Provide the [x, y] coordinate of the cell's center where the given text is located.  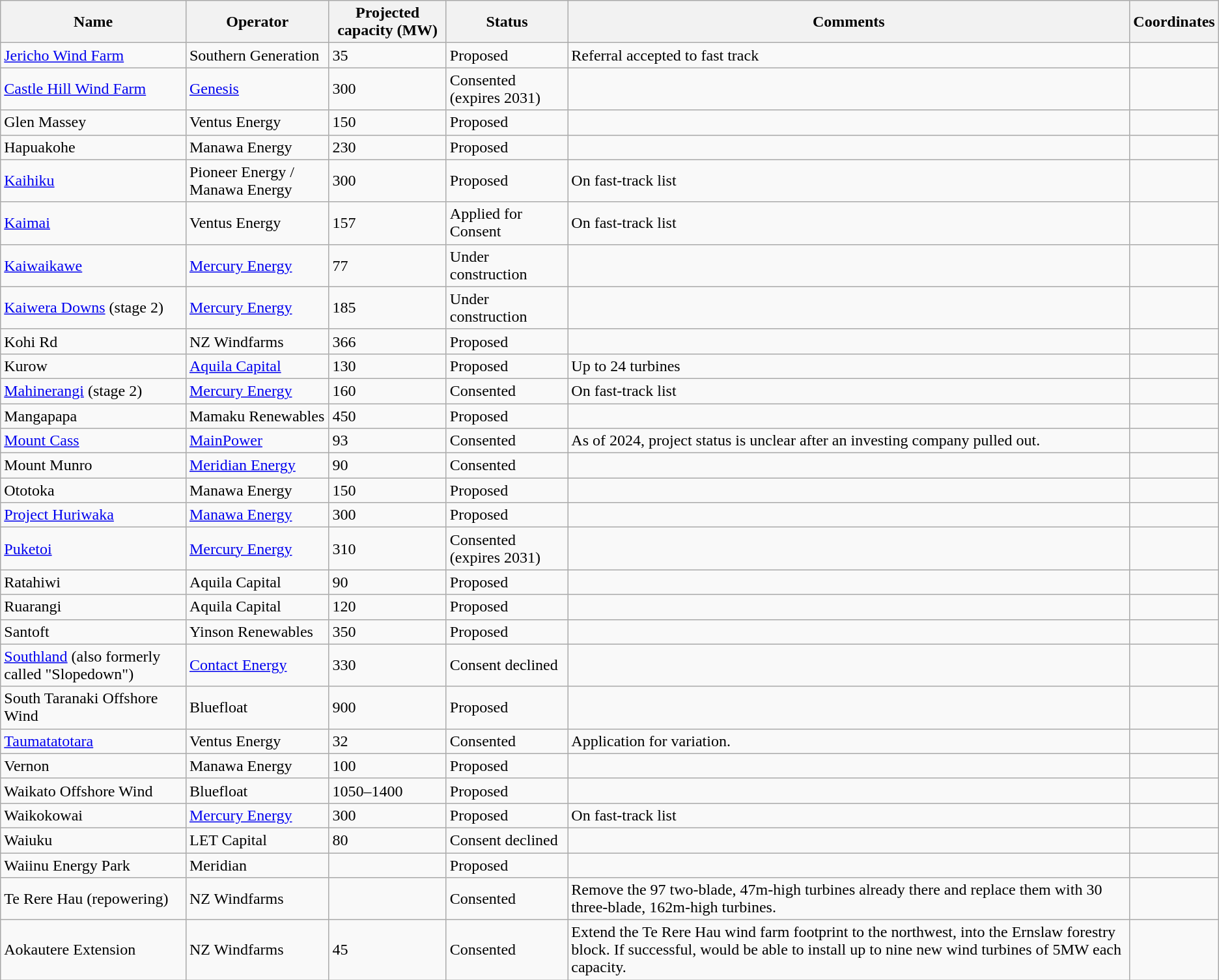
Referral accepted to fast track [849, 55]
330 [387, 665]
Glen Massey [94, 122]
Waiuku [94, 840]
Mamaku Renewables [257, 416]
As of 2024, project status is unclear after an investing company pulled out. [849, 441]
Comments [849, 22]
Te Rere Hau (repowering) [94, 899]
Project Huriwaka [94, 515]
45 [387, 950]
35 [387, 55]
77 [387, 266]
Waiinu Energy Park [94, 865]
Ototoka [94, 490]
230 [387, 147]
Kurow [94, 366]
900 [387, 707]
Application for variation. [849, 741]
Meridian Energy [257, 466]
Waikokowai [94, 815]
366 [387, 341]
Kaiwera Downs (stage 2) [94, 307]
Operator [257, 22]
Kohi Rd [94, 341]
32 [387, 741]
Applied for Consent [507, 223]
Southern Generation [257, 55]
Yinson Renewables [257, 632]
LET Capital [257, 840]
Taumatatotara [94, 741]
Mount Cass [94, 441]
157 [387, 223]
450 [387, 416]
Ruarangi [94, 607]
310 [387, 548]
Hapuakohe [94, 147]
93 [387, 441]
MainPower [257, 441]
1050–1400 [387, 791]
Projected capacity (MW) [387, 22]
Mount Munro [94, 466]
Name [94, 22]
Mahinerangi (stage 2) [94, 391]
120 [387, 607]
Santoft [94, 632]
Southland (also formerly called "Slopedown") [94, 665]
160 [387, 391]
100 [387, 766]
Kaimai [94, 223]
350 [387, 632]
Up to 24 turbines [849, 366]
Meridian [257, 865]
Aokautere Extension [94, 950]
80 [387, 840]
Kaihiku [94, 181]
Ratahiwi [94, 582]
Kaiwaikawe [94, 266]
Contact Energy [257, 665]
Pioneer Energy / Manawa Energy [257, 181]
Waikato Offshore Wind [94, 791]
South Taranaki Offshore Wind [94, 707]
Jericho Wind Farm [94, 55]
Castle Hill Wind Farm [94, 89]
Mangapapa [94, 416]
Vernon [94, 766]
Coordinates [1174, 22]
Puketoi [94, 548]
Status [507, 22]
130 [387, 366]
Remove the 97 two-blade, 47m-high turbines already there and replace them with 30 three-blade, 162m-high turbines. [849, 899]
Genesis [257, 89]
185 [387, 307]
